Scan for the cell matching the given text and deliver its [x, y] coordinate at center. 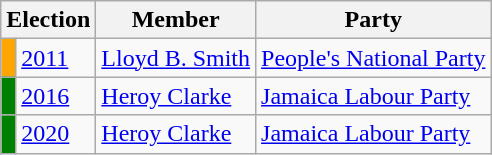
Member [176, 20]
Party [374, 20]
2011 [56, 58]
2016 [56, 96]
Election [48, 20]
People's National Party [374, 58]
2020 [56, 134]
Lloyd B. Smith [176, 58]
